Return the [x, y] coordinate for the center point of the cell that contains the specified text.  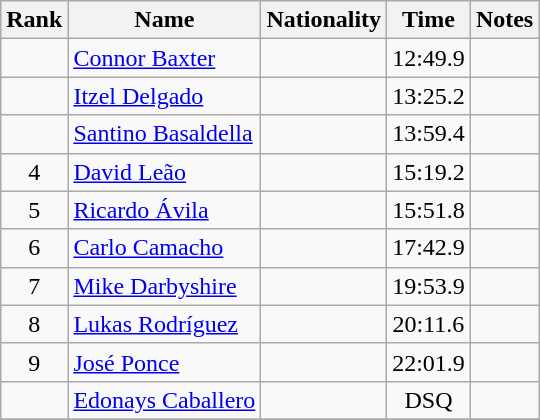
20:11.6 [429, 324]
José Ponce [164, 362]
Mike Darbyshire [164, 286]
Connor Baxter [164, 58]
15:19.2 [429, 172]
Name [164, 20]
Santino Basaldella [164, 134]
DSQ [429, 400]
19:53.9 [429, 286]
12:49.9 [429, 58]
5 [34, 210]
Rank [34, 20]
4 [34, 172]
Ricardo Ávila [164, 210]
22:01.9 [429, 362]
15:51.8 [429, 210]
Time [429, 20]
Itzel Delgado [164, 96]
17:42.9 [429, 248]
9 [34, 362]
Carlo Camacho [164, 248]
13:25.2 [429, 96]
Notes [504, 20]
6 [34, 248]
Edonays Caballero [164, 400]
Lukas Rodríguez [164, 324]
8 [34, 324]
Nationality [324, 20]
13:59.4 [429, 134]
7 [34, 286]
David Leão [164, 172]
